Provide the (x, y) coordinate of the cell's center where the given text is located.  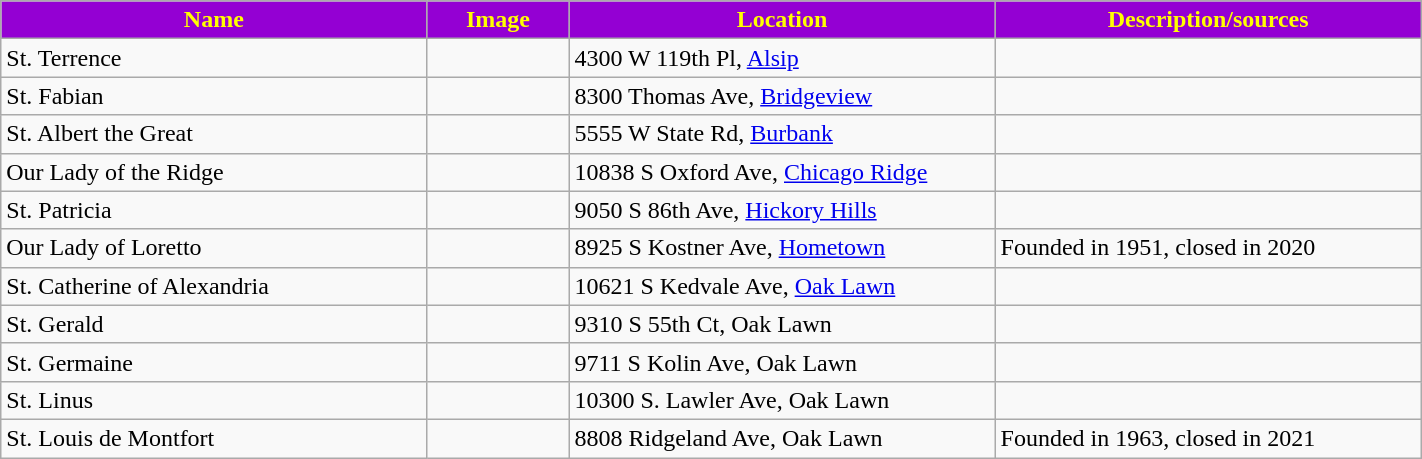
Location (782, 20)
Description/sources (1208, 20)
St. Germaine (214, 362)
8925 S Kostner Ave, Hometown (782, 248)
4300 W 119th Pl, Alsip (782, 58)
St. Fabian (214, 96)
St. Patricia (214, 210)
St. Terrence (214, 58)
Name (214, 20)
St. Louis de Montfort (214, 438)
Our Lady of the Ridge (214, 172)
10621 S Kedvale Ave, Oak Lawn (782, 286)
Founded in 1951, closed in 2020 (1208, 248)
9711 S Kolin Ave, Oak Lawn (782, 362)
St. Albert the Great (214, 134)
St. Gerald (214, 324)
Founded in 1963, closed in 2021 (1208, 438)
8808 Ridgeland Ave, Oak Lawn (782, 438)
St. Linus (214, 400)
5555 W State Rd, Burbank (782, 134)
St. Catherine of Alexandria (214, 286)
10838 S Oxford Ave, Chicago Ridge (782, 172)
Image (498, 20)
10300 S. Lawler Ave, Oak Lawn (782, 400)
9310 S 55th Ct, Oak Lawn (782, 324)
9050 S 86th Ave, Hickory Hills (782, 210)
Our Lady of Loretto (214, 248)
8300 Thomas Ave, Bridgeview (782, 96)
